Identify which cell holds the provided text, then report its (x, y) central coordinate. 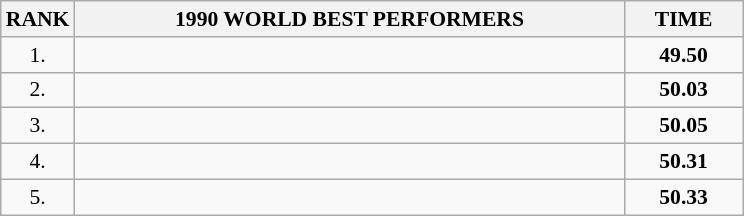
RANK (38, 19)
1. (38, 55)
50.33 (684, 197)
1990 WORLD BEST PERFORMERS (349, 19)
TIME (684, 19)
50.31 (684, 162)
5. (38, 197)
50.05 (684, 126)
4. (38, 162)
3. (38, 126)
50.03 (684, 90)
49.50 (684, 55)
2. (38, 90)
